Search for the cell housing the specified text and yield its [x, y] center coordinate. 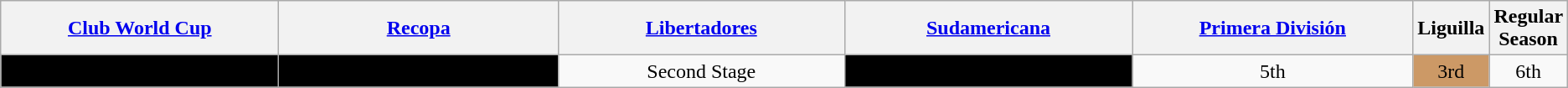
Second Stage [701, 71]
Club World Cup [140, 28]
3rd [1451, 71]
Primera División [1273, 28]
Recopa [419, 28]
Regular Season [1528, 28]
Liguilla [1451, 28]
5th [1273, 71]
6th [1528, 71]
Libertadores [701, 28]
Sudamericana [988, 28]
